For the text-containing cell, return its midpoint in [x, y] coordinate format. 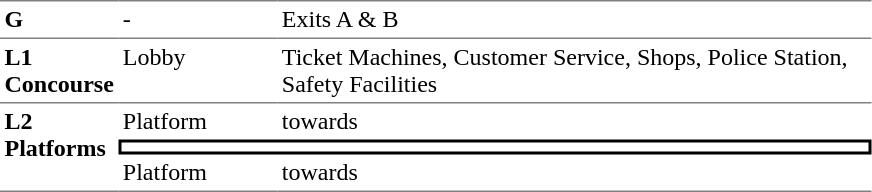
L2Platforms [59, 148]
- [198, 19]
Ticket Machines, Customer Service, Shops, Police Station, Safety Facilities [574, 71]
L1Concourse [59, 71]
G [59, 19]
Exits A & B [574, 19]
Lobby [198, 71]
